For the text-containing cell, return its midpoint in (X, Y) coordinate format. 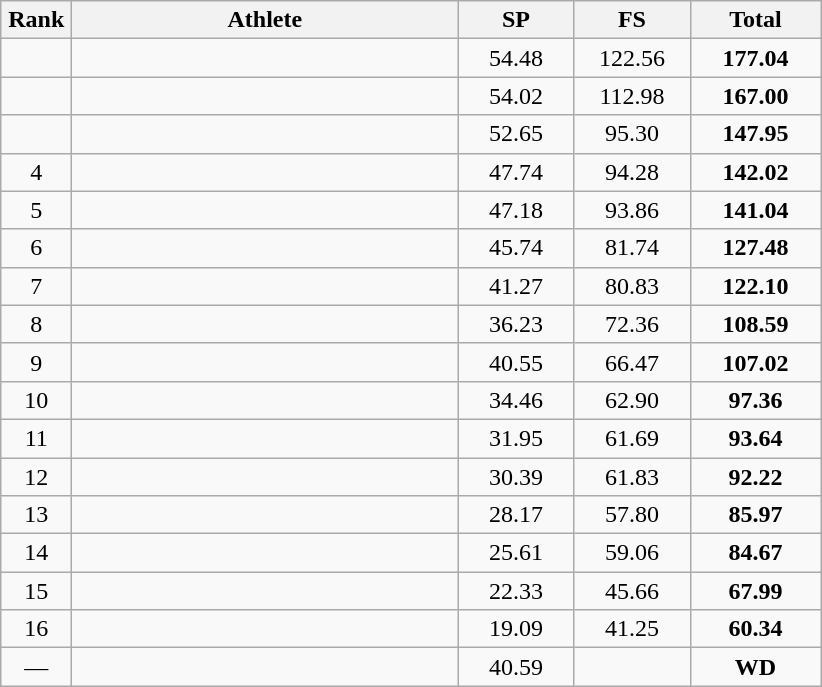
61.69 (632, 438)
122.56 (632, 58)
22.33 (516, 591)
80.83 (632, 286)
13 (36, 515)
60.34 (756, 629)
93.64 (756, 438)
15 (36, 591)
14 (36, 553)
47.74 (516, 172)
8 (36, 324)
19.09 (516, 629)
30.39 (516, 477)
66.47 (632, 362)
25.61 (516, 553)
36.23 (516, 324)
93.86 (632, 210)
7 (36, 286)
Total (756, 20)
72.36 (632, 324)
41.27 (516, 286)
Rank (36, 20)
62.90 (632, 400)
— (36, 667)
167.00 (756, 96)
9 (36, 362)
95.30 (632, 134)
40.59 (516, 667)
67.99 (756, 591)
108.59 (756, 324)
141.04 (756, 210)
92.22 (756, 477)
54.48 (516, 58)
127.48 (756, 248)
40.55 (516, 362)
45.74 (516, 248)
31.95 (516, 438)
122.10 (756, 286)
6 (36, 248)
Athlete (265, 20)
41.25 (632, 629)
81.74 (632, 248)
SP (516, 20)
52.65 (516, 134)
10 (36, 400)
94.28 (632, 172)
16 (36, 629)
112.98 (632, 96)
84.67 (756, 553)
34.46 (516, 400)
47.18 (516, 210)
177.04 (756, 58)
WD (756, 667)
107.02 (756, 362)
85.97 (756, 515)
FS (632, 20)
12 (36, 477)
5 (36, 210)
147.95 (756, 134)
97.36 (756, 400)
45.66 (632, 591)
28.17 (516, 515)
142.02 (756, 172)
59.06 (632, 553)
11 (36, 438)
54.02 (516, 96)
4 (36, 172)
57.80 (632, 515)
61.83 (632, 477)
